Return (X, Y) of the center of cell containing provided text 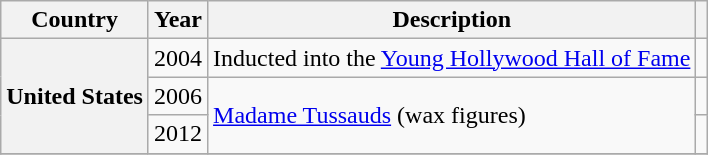
Madame Tussauds (wax figures) (452, 115)
Year (178, 20)
2004 (178, 58)
2012 (178, 134)
United States (75, 96)
Inducted into the Young Hollywood Hall of Fame (452, 58)
2006 (178, 96)
Country (75, 20)
Description (452, 20)
